Find where the given text appears and provide that cell's center as (x, y) coordinate. 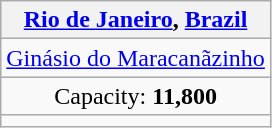
Capacity: 11,800 (136, 96)
Ginásio do Maracanãzinho (136, 58)
Rio de Janeiro, Brazil (136, 20)
